Pinpoint the cell where the given text exists, returning its (X, Y) midpoint coordinate. 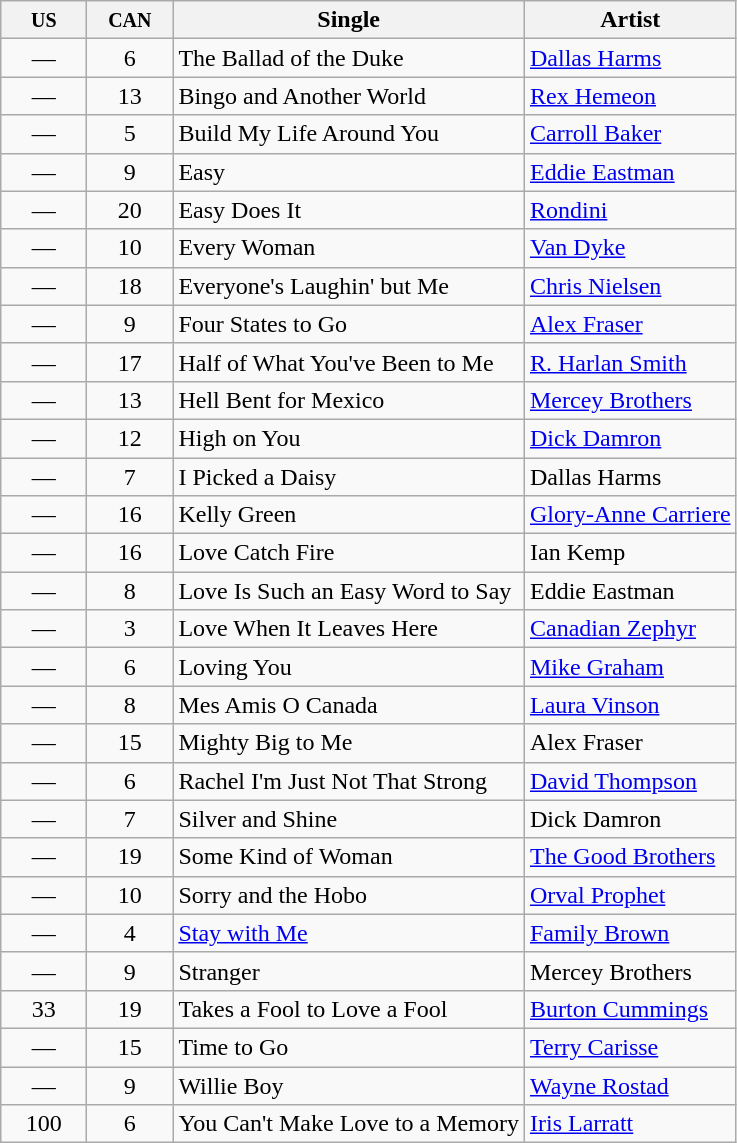
Stay with Me (349, 933)
Love When It Leaves Here (349, 629)
US (44, 20)
Easy Does It (349, 210)
3 (130, 629)
Willie Boy (349, 1085)
18 (130, 286)
17 (130, 362)
Canadian Zephyr (630, 629)
R. Harlan Smith (630, 362)
Stranger (349, 971)
20 (130, 210)
Bingo and Another World (349, 96)
12 (130, 438)
I Picked a Daisy (349, 477)
Hell Bent for Mexico (349, 400)
Single (349, 20)
The Good Brothers (630, 857)
Time to Go (349, 1047)
Silver and Shine (349, 819)
Half of What You've Been to Me (349, 362)
Artist (630, 20)
High on You (349, 438)
Build My Life Around You (349, 134)
David Thompson (630, 781)
Burton Cummings (630, 1009)
Mike Graham (630, 667)
Family Brown (630, 933)
Chris Nielsen (630, 286)
Glory-Anne Carriere (630, 515)
Love Catch Fire (349, 553)
Kelly Green (349, 515)
You Can't Make Love to a Memory (349, 1124)
Love Is Such an Easy Word to Say (349, 591)
Every Woman (349, 248)
Rex Hemeon (630, 96)
Wayne Rostad (630, 1085)
Ian Kemp (630, 553)
Orval Prophet (630, 895)
Four States to Go (349, 324)
Everyone's Laughin' but Me (349, 286)
100 (44, 1124)
Takes a Fool to Love a Fool (349, 1009)
Rachel I'm Just Not That Strong (349, 781)
Some Kind of Woman (349, 857)
Carroll Baker (630, 134)
33 (44, 1009)
Laura Vinson (630, 705)
Easy (349, 172)
5 (130, 134)
Loving You (349, 667)
Iris Larratt (630, 1124)
CAN (130, 20)
Terry Carisse (630, 1047)
4 (130, 933)
Sorry and the Hobo (349, 895)
Van Dyke (630, 248)
Rondini (630, 210)
Mes Amis O Canada (349, 705)
Mighty Big to Me (349, 743)
The Ballad of the Duke (349, 58)
